Scan for the cell matching the given text and deliver its [x, y] coordinate at center. 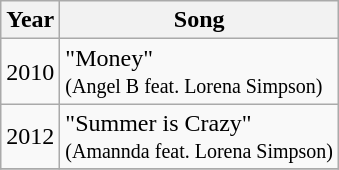
"Money" (Angel B feat. Lorena Simpson) [200, 72]
2012 [30, 136]
Song [200, 20]
Year [30, 20]
2010 [30, 72]
"Summer is Crazy" (Amannda feat. Lorena Simpson) [200, 136]
